Detect which cell encompasses the target text, then output its (X, Y) center coordinate. 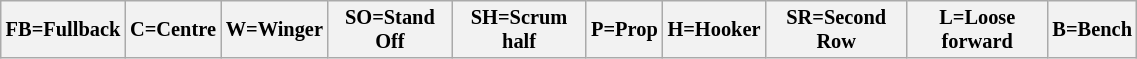
L=Loose forward (977, 29)
SR=Second Row (836, 29)
C=Centre (173, 29)
SO=Stand Off (390, 29)
H=Hooker (714, 29)
SH=Scrum half (519, 29)
B=Bench (1092, 29)
W=Winger (274, 29)
P=Prop (624, 29)
FB=Fullback (63, 29)
